Pinpoint the cell where the given text exists, returning its (x, y) midpoint coordinate. 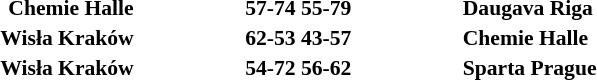
62-53 43-57 (298, 38)
